Output the (X, Y) coordinate of the center of the cell containing the given text.  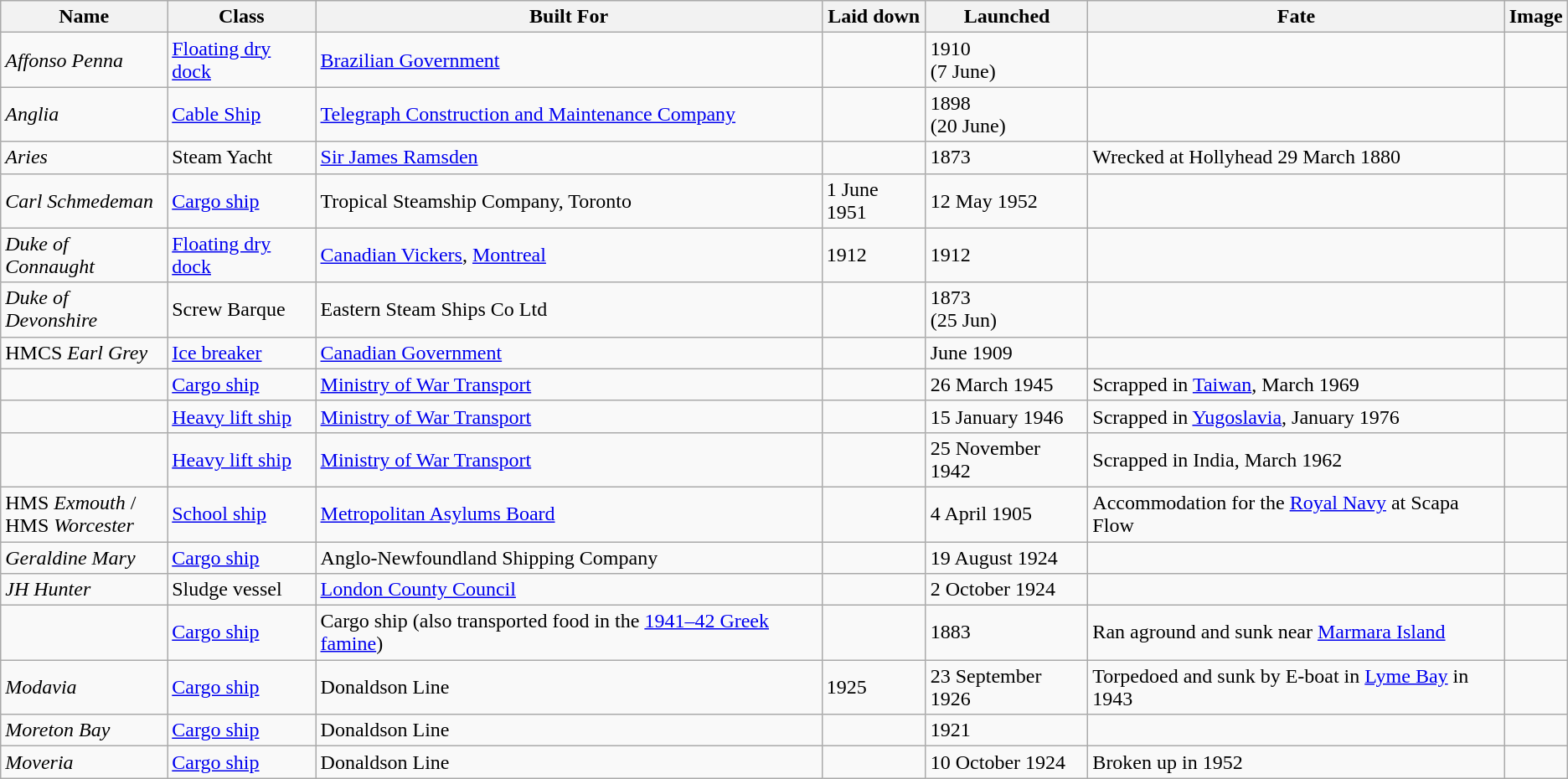
1910(7 June) (1007, 60)
26 March 1945 (1007, 384)
Broken up in 1952 (1297, 762)
Brazilian Government (569, 60)
1898(20 June) (1007, 114)
1873 (1007, 157)
Modavia (84, 687)
23 September 1926 (1007, 687)
Ran aground and sunk near Marmara Island (1297, 633)
Steam Yacht (241, 157)
Laid down (874, 17)
Scrapped in Taiwan, March 1969 (1297, 384)
Sir James Ramsden (569, 157)
Launched (1007, 17)
10 October 1924 (1007, 762)
Fate (1297, 17)
Accommodation for the Royal Navy at Scapa Flow (1297, 514)
Duke of Devonshire (84, 310)
Built For (569, 17)
Screw Barque (241, 310)
Scrapped in Yugoslavia, January 1976 (1297, 416)
25 November 1942 (1007, 459)
1921 (1007, 730)
Canadian Government (569, 353)
Aries (84, 157)
Tropical Steamship Company, Toronto (569, 201)
JH Hunter (84, 590)
Affonso Penna (84, 60)
HMCS Earl Grey (84, 353)
4 April 1905 (1007, 514)
2 October 1924 (1007, 590)
June 1909 (1007, 353)
Moveria (84, 762)
Duke of Connaught (84, 255)
Telegraph Construction and Maintenance Company (569, 114)
Class (241, 17)
Eastern Steam Ships Co Ltd (569, 310)
Sludge vessel (241, 590)
1873(25 Jun) (1007, 310)
Cargo ship (also transported food in the 1941–42 Greek famine) (569, 633)
Anglo-Newfoundland Shipping Company (569, 557)
Geraldine Mary (84, 557)
London County Council (569, 590)
1925 (874, 687)
Metropolitan Asylums Board (569, 514)
School ship (241, 514)
1883 (1007, 633)
Name (84, 17)
Canadian Vickers, Montreal (569, 255)
19 August 1924 (1007, 557)
HMS Exmouth /HMS Worcester (84, 514)
Image (1536, 17)
12 May 1952 (1007, 201)
Carl Schmedeman (84, 201)
Moreton Bay (84, 730)
1 June 1951 (874, 201)
Anglia (84, 114)
Torpedoed and sunk by E-boat in Lyme Bay in 1943 (1297, 687)
15 January 1946 (1007, 416)
Scrapped in India, March 1962 (1297, 459)
Cable Ship (241, 114)
Wrecked at Hollyhead 29 March 1880 (1297, 157)
Ice breaker (241, 353)
